Return the (x, y) coordinate for the center point of the cell that contains the specified text.  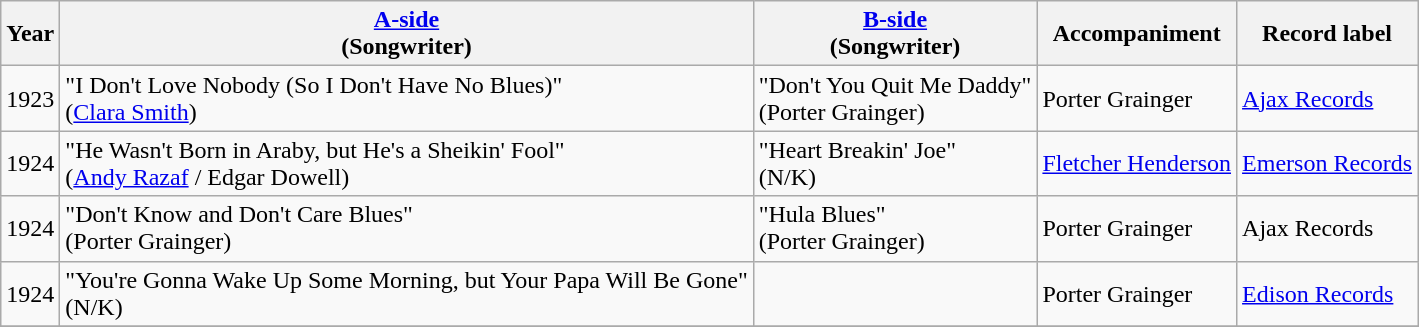
Accompaniment (1137, 34)
B-side(Songwriter) (895, 34)
Year (30, 34)
"Don't You Quit Me Daddy"(Porter Grainger) (895, 98)
"Heart Breakin' Joe"(N/K) (895, 164)
A-side(Songwriter) (406, 34)
Record label (1328, 34)
"Don't Know and Don't Care Blues"(Porter Grainger) (406, 228)
Emerson Records (1328, 164)
"He Wasn't Born in Araby, but He's a Sheikin' Fool"(Andy Razaf / Edgar Dowell) (406, 164)
"You're Gonna Wake Up Some Morning, but Your Papa Will Be Gone"(N/K) (406, 294)
"Hula Blues"(Porter Grainger) (895, 228)
1923 (30, 98)
Fletcher Henderson (1137, 164)
"I Don't Love Nobody (So I Don't Have No Blues)"(Clara Smith) (406, 98)
Edison Records (1328, 294)
